Find where the given text appears and provide that cell's center as [x, y] coordinate. 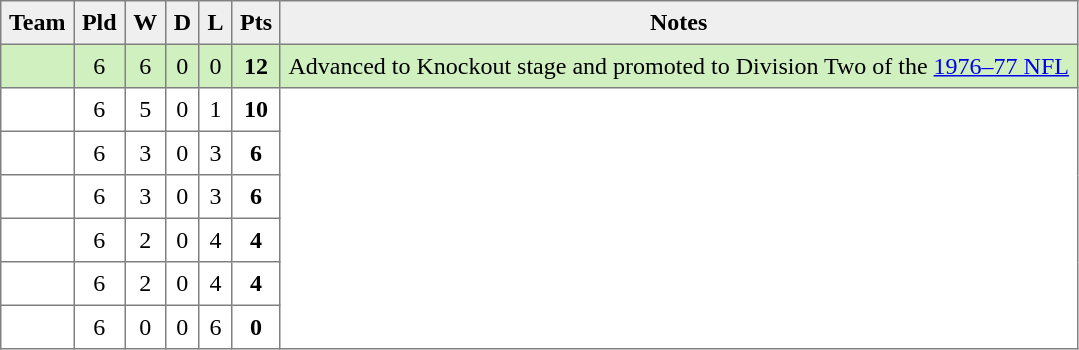
5 [145, 110]
L [216, 23]
D [182, 23]
10 [256, 110]
12 [256, 66]
Pld [100, 23]
Notes [678, 23]
Team [38, 23]
1 [216, 110]
W [145, 23]
Pts [256, 23]
Advanced to Knockout stage and promoted to Division Two of the 1976–77 NFL [678, 66]
